Pinpoint the cell where the given text exists, returning its (X, Y) midpoint coordinate. 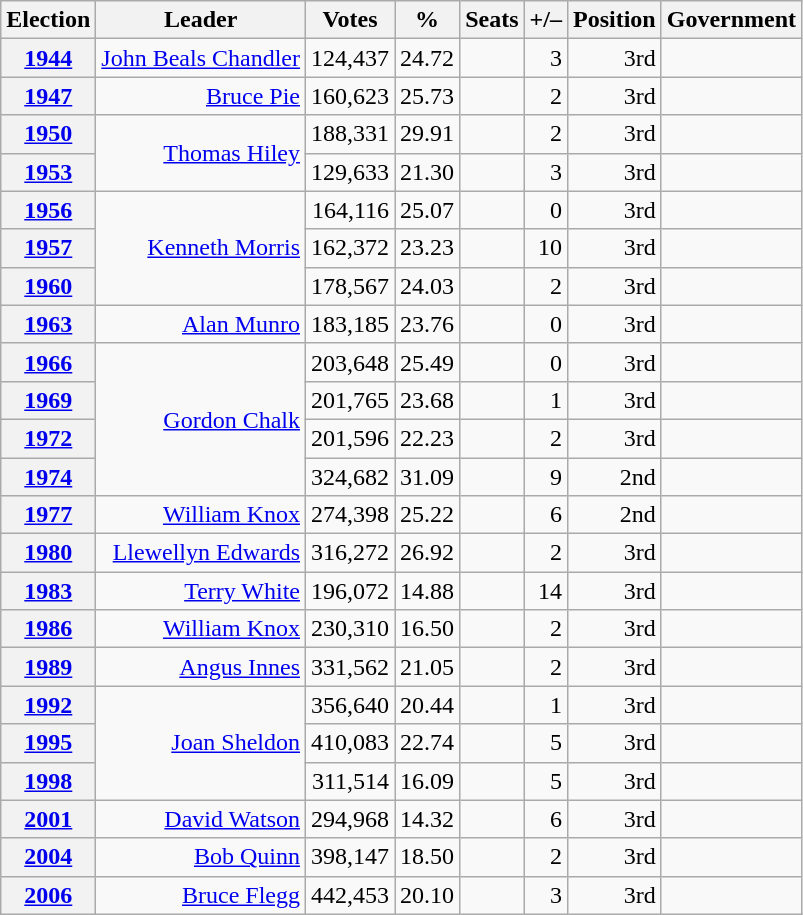
1944 (48, 58)
14.32 (428, 819)
1995 (48, 743)
Alan Munro (201, 324)
164,116 (350, 210)
188,331 (350, 134)
22.74 (428, 743)
Government (731, 20)
Election (48, 20)
Joan Sheldon (201, 743)
1956 (48, 210)
25.07 (428, 210)
1989 (48, 667)
20.44 (428, 705)
Angus Innes (201, 667)
16.09 (428, 781)
29.91 (428, 134)
23.23 (428, 248)
16.50 (428, 629)
1953 (48, 172)
1980 (48, 553)
24.72 (428, 58)
+/– (546, 20)
294,968 (350, 819)
124,437 (350, 58)
442,453 (350, 895)
20.10 (428, 895)
1966 (48, 362)
1986 (48, 629)
25.73 (428, 96)
1992 (48, 705)
311,514 (350, 781)
1950 (48, 134)
2004 (48, 857)
356,640 (350, 705)
Terry White (201, 591)
2006 (48, 895)
31.09 (428, 477)
1969 (48, 400)
22.23 (428, 438)
1972 (48, 438)
23.76 (428, 324)
160,623 (350, 96)
196,072 (350, 591)
24.03 (428, 286)
Kenneth Morris (201, 248)
10 (546, 248)
1998 (48, 781)
23.68 (428, 400)
Bruce Flegg (201, 895)
25.22 (428, 515)
Seats (492, 20)
Bruce Pie (201, 96)
1960 (48, 286)
Bob Quinn (201, 857)
Position (614, 20)
David Watson (201, 819)
21.05 (428, 667)
1947 (48, 96)
Votes (350, 20)
Thomas Hiley (201, 153)
14.88 (428, 591)
201,765 (350, 400)
2001 (48, 819)
410,083 (350, 743)
162,372 (350, 248)
14 (546, 591)
26.92 (428, 553)
John Beals Chandler (201, 58)
1974 (48, 477)
Leader (201, 20)
230,310 (350, 629)
331,562 (350, 667)
% (428, 20)
Gordon Chalk (201, 419)
1977 (48, 515)
274,398 (350, 515)
129,633 (350, 172)
1963 (48, 324)
324,682 (350, 477)
21.30 (428, 172)
18.50 (428, 857)
9 (546, 477)
1957 (48, 248)
178,567 (350, 286)
398,147 (350, 857)
25.49 (428, 362)
1983 (48, 591)
203,648 (350, 362)
183,185 (350, 324)
201,596 (350, 438)
Llewellyn Edwards (201, 553)
316,272 (350, 553)
